Find where the given text appears and provide that cell's center as (X, Y) coordinate. 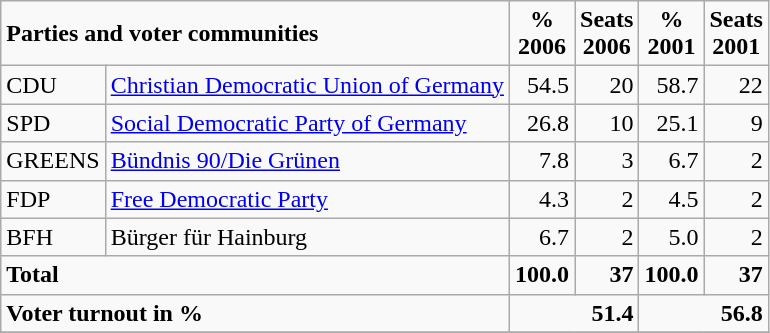
CDU (53, 85)
Parties and voter communities (256, 34)
FDP (53, 199)
%2006 (542, 34)
51.4 (574, 313)
20 (607, 85)
%2001 (672, 34)
BFH (53, 237)
22 (736, 85)
Seats2006 (607, 34)
Total (256, 275)
26.8 (542, 123)
7.8 (542, 161)
SPD (53, 123)
Christian Democratic Union of Germany (307, 85)
58.7 (672, 85)
54.5 (542, 85)
56.8 (704, 313)
4.3 (542, 199)
Free Democratic Party (307, 199)
10 (607, 123)
5.0 (672, 237)
Bürger für Hainburg (307, 237)
25.1 (672, 123)
Voter turnout in % (256, 313)
GREENS (53, 161)
Social Democratic Party of Germany (307, 123)
Bündnis 90/Die Grünen (307, 161)
Seats2001 (736, 34)
4.5 (672, 199)
9 (736, 123)
3 (607, 161)
